Detect which cell encompasses the target text, then output its (X, Y) center coordinate. 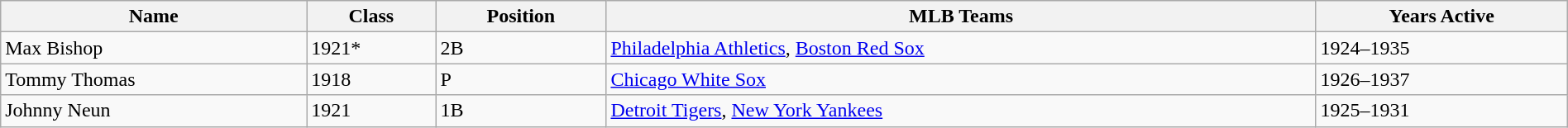
Name (154, 17)
Position (521, 17)
Class (371, 17)
1918 (371, 79)
1921 (371, 111)
2B (521, 48)
1B (521, 111)
P (521, 79)
Tommy Thomas (154, 79)
1925–1931 (1441, 111)
1926–1937 (1441, 79)
1921* (371, 48)
Detroit Tigers, New York Yankees (961, 111)
Johnny Neun (154, 111)
Philadelphia Athletics, Boston Red Sox (961, 48)
MLB Teams (961, 17)
Max Bishop (154, 48)
Years Active (1441, 17)
1924–1935 (1441, 48)
Chicago White Sox (961, 79)
